Return the (x, y) coordinate for the center point of the cell that contains the specified text.  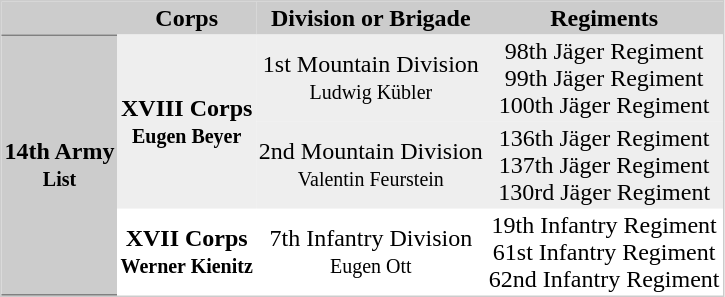
XVII Corps Werner Kienitz (186, 252)
Corps (186, 18)
XVIII Corps Eugen Beyer (186, 121)
98th Jäger Regiment 99th Jäger Regiment 100th Jäger Regiment (604, 78)
Regiments (604, 18)
2nd Mountain Division Valentin Feurstein (371, 166)
136th Jäger Regiment 137th Jäger Regiment 130rd Jäger Regiment (604, 166)
7th Infantry Division Eugen Ott (371, 252)
14th Army List (60, 164)
Division or Brigade (371, 18)
19th Infantry Regiment 61st Infantry Regiment 62nd Infantry Regiment (604, 252)
1st Mountain Division Ludwig Kübler (371, 78)
